Identify which cell holds the provided text, then report its (X, Y) central coordinate. 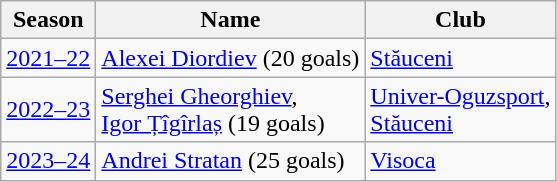
Visoca (460, 161)
Andrei Stratan (25 goals) (230, 161)
Alexei Diordiev (20 goals) (230, 58)
Season (48, 20)
Name (230, 20)
2022–23 (48, 110)
2021–22 (48, 58)
2023–24 (48, 161)
Club (460, 20)
Univer-Oguzsport, Stăuceni (460, 110)
Stăuceni (460, 58)
Serghei Gheorghiev, Igor Țîgîrlaș (19 goals) (230, 110)
